Extract the (x, y) coordinate from the center of the cell holding the provided text.  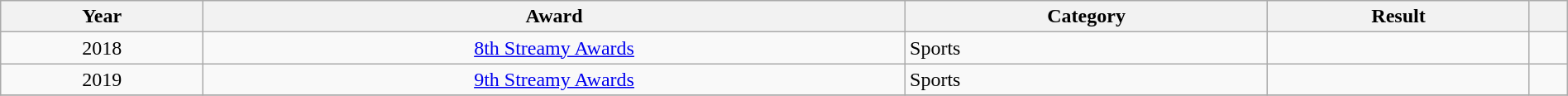
Result (1399, 17)
Year (103, 17)
Award (554, 17)
2018 (103, 48)
Category (1087, 17)
2019 (103, 79)
8th Streamy Awards (554, 48)
9th Streamy Awards (554, 79)
